Output the (X, Y) coordinate of the center of the cell containing the given text.  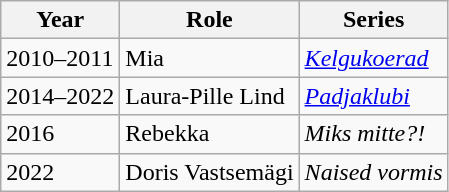
2010–2011 (60, 58)
Miks mitte?! (374, 134)
2014–2022 (60, 96)
Doris Vastsemägi (210, 172)
Kelgukoerad (374, 58)
Rebekka (210, 134)
Role (210, 20)
Year (60, 20)
Series (374, 20)
Naised vormis (374, 172)
Mia (210, 58)
Padjaklubi (374, 96)
2022 (60, 172)
Laura-Pille Lind (210, 96)
2016 (60, 134)
